From the cell containing the given text, extract its center point as [x, y] coordinate. 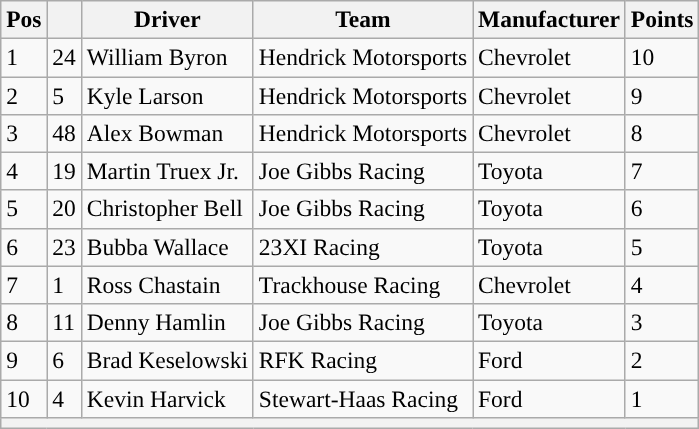
Denny Hamlin [167, 322]
24 [64, 57]
20 [64, 209]
Team [362, 19]
Driver [167, 19]
11 [64, 322]
19 [64, 171]
23 [64, 247]
Kyle Larson [167, 95]
Bubba Wallace [167, 247]
Martin Truex Jr. [167, 171]
48 [64, 133]
RFK Racing [362, 360]
Alex Bowman [167, 133]
Christopher Bell [167, 209]
Manufacturer [550, 19]
Kevin Harvick [167, 398]
Stewart-Haas Racing [362, 398]
Pos [24, 19]
23XI Racing [362, 247]
Brad Keselowski [167, 360]
Points [662, 19]
William Byron [167, 57]
Ross Chastain [167, 285]
Trackhouse Racing [362, 285]
